Return [X, Y] of the center of cell containing provided text 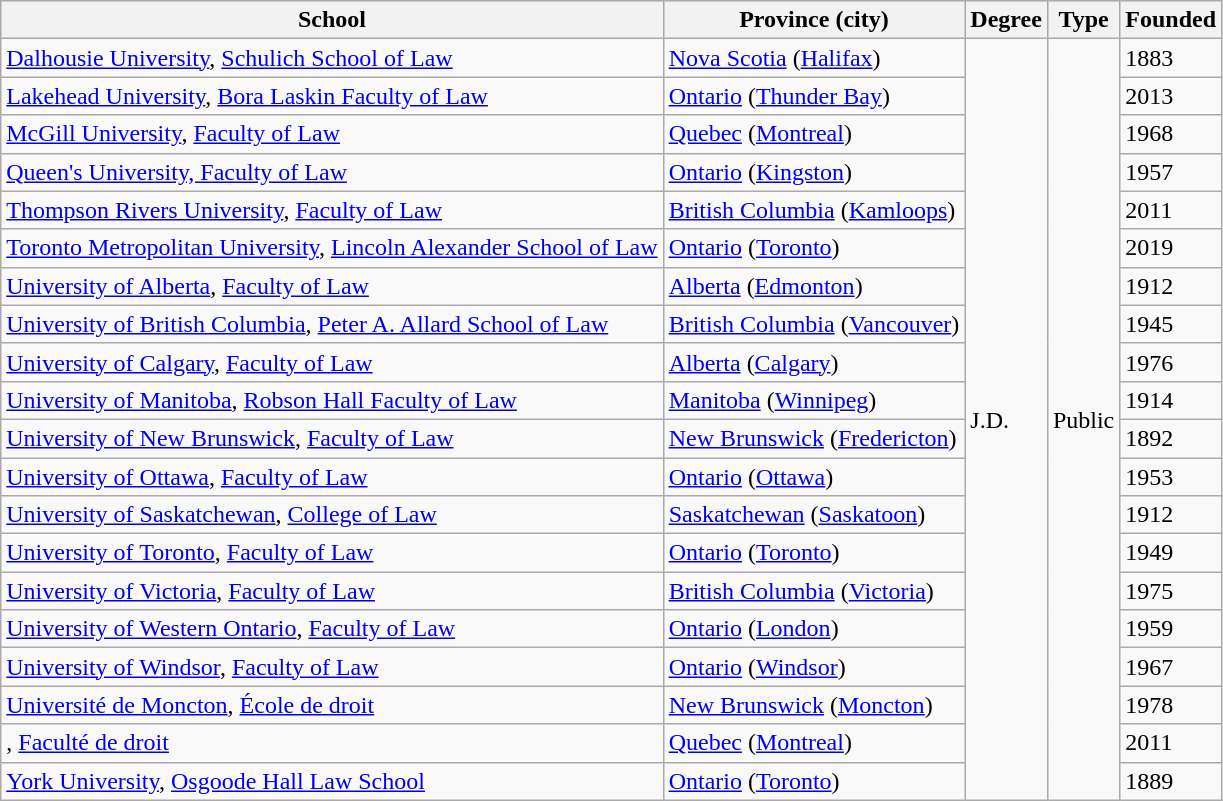
University of New Brunswick, Faculty of Law [332, 438]
University of British Columbia, Peter A. Allard School of Law [332, 324]
University of Toronto, Faculty of Law [332, 553]
Type [1083, 20]
McGill University, Faculty of Law [332, 134]
Alberta (Edmonton) [814, 286]
British Columbia (Victoria) [814, 591]
Manitoba (Winnipeg) [814, 400]
1914 [1171, 400]
New Brunswick (Moncton) [814, 705]
Degree [1006, 20]
Lakehead University, Bora Laskin Faculty of Law [332, 96]
School [332, 20]
Ontario (Windsor) [814, 667]
1953 [1171, 477]
1883 [1171, 58]
University of Saskatchewan, College of Law [332, 515]
1976 [1171, 362]
2013 [1171, 96]
Founded [1171, 20]
1967 [1171, 667]
Queen's University, Faculty of Law [332, 172]
Ontario (Ottawa) [814, 477]
, Faculté de droit [332, 743]
Alberta (Calgary) [814, 362]
1959 [1171, 629]
University of Ottawa, Faculty of Law [332, 477]
1892 [1171, 438]
1945 [1171, 324]
University of Manitoba, Robson Hall Faculty of Law [332, 400]
University of Victoria, Faculty of Law [332, 591]
1968 [1171, 134]
1957 [1171, 172]
University of Calgary, Faculty of Law [332, 362]
Ontario (Kingston) [814, 172]
1889 [1171, 781]
York University, Osgoode Hall Law School [332, 781]
Thompson Rivers University, Faculty of Law [332, 210]
University of Western Ontario, Faculty of Law [332, 629]
University of Windsor, Faculty of Law [332, 667]
Nova Scotia (Halifax) [814, 58]
1975 [1171, 591]
British Columbia (Vancouver) [814, 324]
2019 [1171, 248]
Ontario (Thunder Bay) [814, 96]
1978 [1171, 705]
Université de Moncton, École de droit [332, 705]
Dalhousie University, Schulich School of Law [332, 58]
Ontario (London) [814, 629]
New Brunswick (Fredericton) [814, 438]
Saskatchewan (Saskatoon) [814, 515]
British Columbia (Kamloops) [814, 210]
1949 [1171, 553]
Toronto Metropolitan University, Lincoln Alexander School of Law [332, 248]
University of Alberta, Faculty of Law [332, 286]
Public [1083, 420]
J.D. [1006, 420]
Province (city) [814, 20]
